Locate the cell with the specified text and output its (x, y) center coordinate. 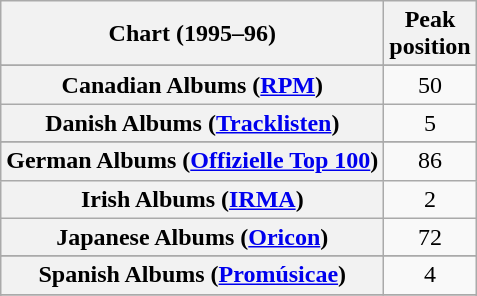
72 (430, 237)
4 (430, 275)
86 (430, 161)
50 (430, 85)
Peakposition (430, 34)
German Albums (Offizielle Top 100) (192, 161)
5 (430, 123)
Spanish Albums (Promúsicae) (192, 275)
Japanese Albums (Oricon) (192, 237)
Danish Albums (Tracklisten) (192, 123)
2 (430, 199)
Chart (1995–96) (192, 34)
Irish Albums (IRMA) (192, 199)
Canadian Albums (RPM) (192, 85)
